Identify which cell holds the provided text, then report its [X, Y] central coordinate. 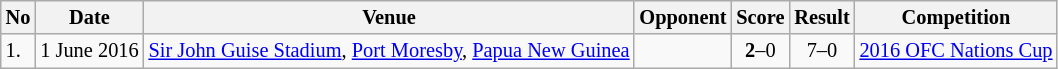
2016 OFC Nations Cup [956, 51]
Competition [956, 17]
Sir John Guise Stadium, Port Moresby, Papua New Guinea [390, 51]
Venue [390, 17]
Score [760, 17]
No [18, 17]
Opponent [682, 17]
Result [822, 17]
Date [89, 17]
1 June 2016 [89, 51]
1. [18, 51]
2–0 [760, 51]
7–0 [822, 51]
